Determine the [X, Y] coordinate at the center of the cell enclosing the given text.  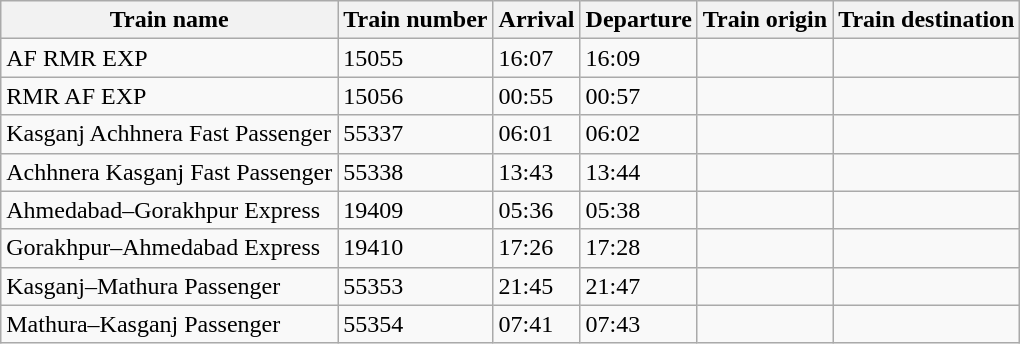
Train origin [764, 20]
Departure [638, 20]
07:43 [638, 324]
RMR AF EXP [170, 96]
Train name [170, 20]
Arrival [536, 20]
13:43 [536, 172]
55354 [416, 324]
05:36 [536, 210]
07:41 [536, 324]
05:38 [638, 210]
00:55 [536, 96]
06:02 [638, 134]
21:47 [638, 286]
AF RMR EXP [170, 58]
Kasganj–Mathura Passenger [170, 286]
19410 [416, 248]
21:45 [536, 286]
Ahmedabad–Gorakhpur Express [170, 210]
Achhnera Kasganj Fast Passenger [170, 172]
19409 [416, 210]
17:26 [536, 248]
Gorakhpur–Ahmedabad Express [170, 248]
55337 [416, 134]
17:28 [638, 248]
13:44 [638, 172]
Train destination [926, 20]
Kasganj Achhnera Fast Passenger [170, 134]
15056 [416, 96]
00:57 [638, 96]
06:01 [536, 134]
Train number [416, 20]
16:09 [638, 58]
55338 [416, 172]
16:07 [536, 58]
Mathura–Kasganj Passenger [170, 324]
55353 [416, 286]
15055 [416, 58]
